Output the [x, y] coordinate of the center of the cell containing the given text.  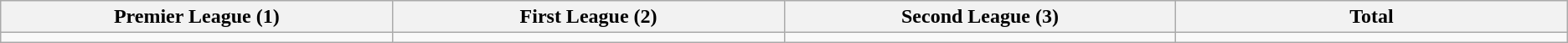
Second League (3) [980, 17]
First League (2) [588, 17]
Total [1372, 17]
Premier League (1) [197, 17]
